Pinpoint the cell where the given text exists, returning its (X, Y) midpoint coordinate. 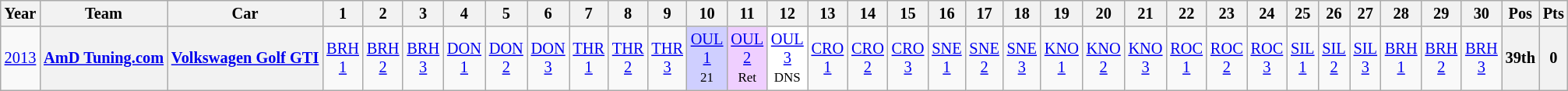
CRO1 (828, 58)
SIL2 (1334, 58)
DON1 (464, 58)
2 (383, 13)
29 (1441, 13)
3 (423, 13)
39th (1520, 58)
Volkswagen Golf GTI (245, 58)
16 (946, 13)
8 (628, 13)
SNE2 (985, 58)
20 (1104, 13)
KNO1 (1062, 58)
Pts (1553, 13)
DON2 (506, 58)
THR2 (628, 58)
9 (667, 13)
AmD Tuning.com (104, 58)
Team (104, 13)
27 (1365, 13)
2013 (20, 58)
5 (506, 13)
14 (868, 13)
17 (985, 13)
KNO2 (1104, 58)
15 (908, 13)
Pos (1520, 13)
OUL2Ret (747, 58)
25 (1302, 13)
OUL3DNS (788, 58)
SIL3 (1365, 58)
24 (1267, 13)
21 (1146, 13)
SIL1 (1302, 58)
28 (1401, 13)
DON3 (548, 58)
12 (788, 13)
ROC2 (1227, 58)
SNE1 (946, 58)
KNO3 (1146, 58)
19 (1062, 13)
10 (707, 13)
0 (1553, 58)
THR3 (667, 58)
ROC1 (1186, 58)
Year (20, 13)
13 (828, 13)
SNE3 (1022, 58)
Car (245, 13)
26 (1334, 13)
30 (1482, 13)
ROC3 (1267, 58)
22 (1186, 13)
CRO2 (868, 58)
CRO3 (908, 58)
4 (464, 13)
23 (1227, 13)
11 (747, 13)
18 (1022, 13)
OUL121 (707, 58)
1 (343, 13)
THR1 (588, 58)
7 (588, 13)
6 (548, 13)
